Detect which cell encompasses the target text, then output its [x, y] center coordinate. 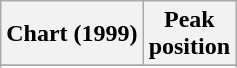
Chart (1999) [72, 34]
Peakposition [189, 34]
